Detect which cell encompasses the target text, then output its (x, y) center coordinate. 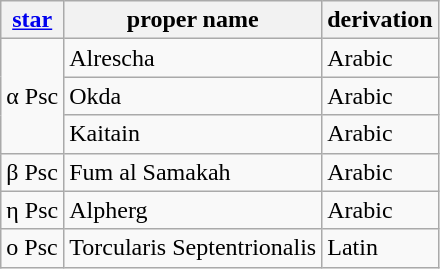
Alpherg (193, 210)
η Psc (32, 210)
Alrescha (193, 58)
Latin (380, 248)
Torcularis Septentrionalis (193, 248)
Okda (193, 96)
Fum al Samakah (193, 172)
proper name (193, 20)
ο Psc (32, 248)
β Psc (32, 172)
derivation (380, 20)
α Psc (32, 96)
star (32, 20)
Kaitain (193, 134)
